Find where the given text appears and provide that cell's center as [X, Y] coordinate. 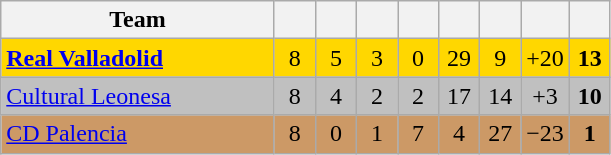
29 [460, 58]
5 [336, 58]
+20 [546, 58]
−23 [546, 134]
Cultural Leonesa [138, 96]
+3 [546, 96]
17 [460, 96]
27 [500, 134]
Team [138, 20]
3 [376, 58]
Real Valladolid [138, 58]
10 [590, 96]
14 [500, 96]
13 [590, 58]
9 [500, 58]
CD Palencia [138, 134]
7 [418, 134]
